From the cell containing the given text, extract its center point as [X, Y] coordinate. 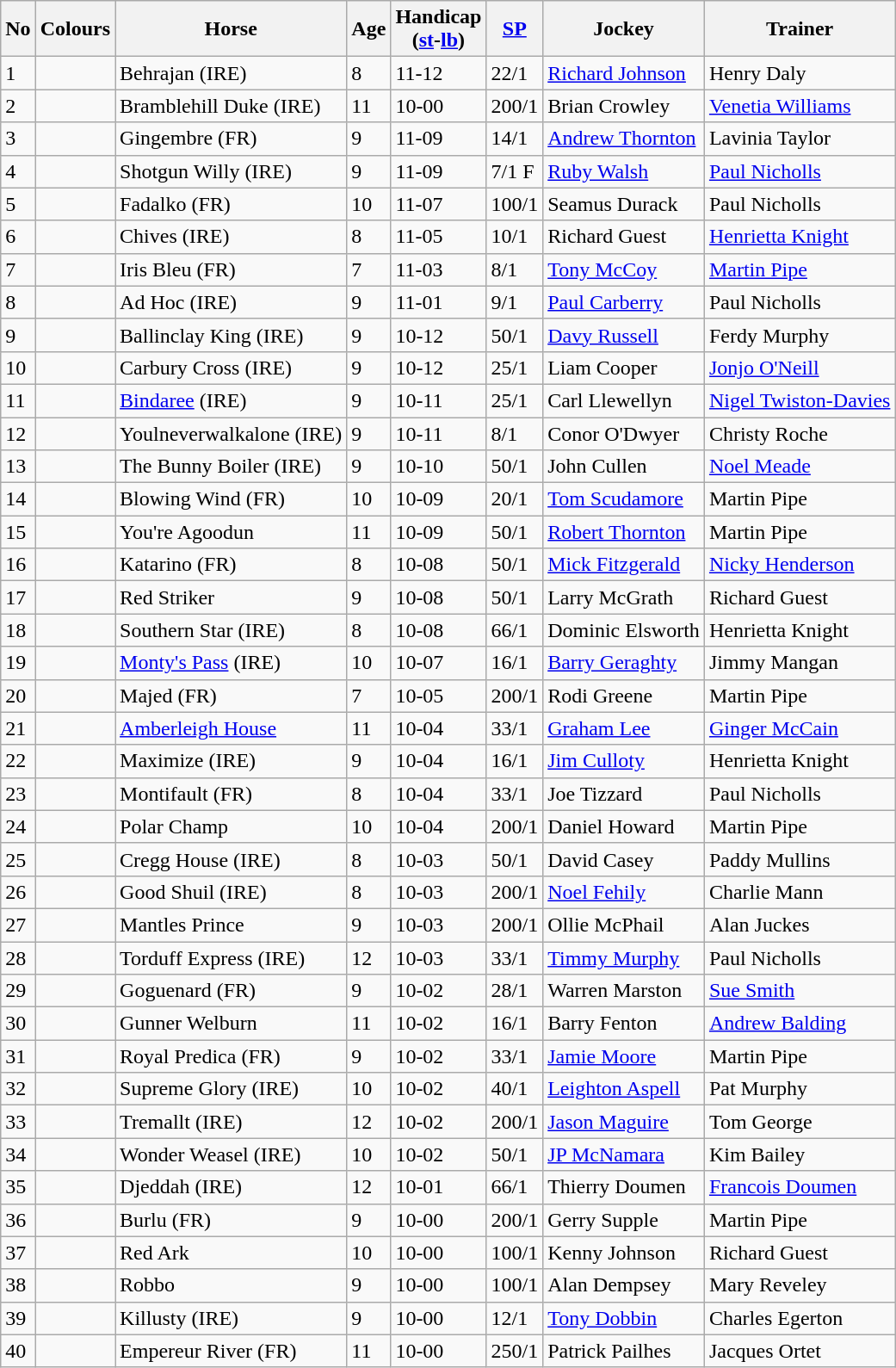
Horse [231, 29]
Christy Roche [800, 433]
37 [18, 1253]
Jimmy Mangan [800, 663]
22 [18, 761]
Supreme Glory (IRE) [231, 1089]
10-10 [439, 467]
Handicap(st-lb) [439, 29]
40 [18, 1351]
20/1 [515, 499]
5 [18, 204]
31 [18, 1056]
250/1 [515, 1351]
32 [18, 1089]
Southern Star (IRE) [231, 630]
Robbo [231, 1285]
19 [18, 663]
6 [18, 237]
Mary Reveley [800, 1285]
27 [18, 925]
Davy Russell [624, 335]
Torduff Express (IRE) [231, 958]
2 [18, 106]
Red Ark [231, 1253]
39 [18, 1318]
JP McNamara [624, 1154]
Bindaree (IRE) [231, 400]
Ad Hoc (IRE) [231, 302]
Kenny Johnson [624, 1253]
10-01 [439, 1187]
11-01 [439, 302]
14/1 [515, 139]
Ruby Walsh [624, 171]
Trainer [800, 29]
Killusty (IRE) [231, 1318]
Andrew Thornton [624, 139]
Kim Bailey [800, 1154]
14 [18, 499]
John Cullen [624, 467]
You're Agoodun [231, 532]
Tom Scudamore [624, 499]
Henry Daly [800, 73]
22/1 [515, 73]
Jamie Moore [624, 1056]
Seamus Durack [624, 204]
Alan Juckes [800, 925]
Goguenard (FR) [231, 991]
Jacques Ortet [800, 1351]
3 [18, 139]
1 [18, 73]
35 [18, 1187]
Noel Meade [800, 467]
Colours [75, 29]
Iris Bleu (FR) [231, 269]
Jonjo O'Neill [800, 368]
Jim Culloty [624, 761]
Robert Thornton [624, 532]
28/1 [515, 991]
11-12 [439, 73]
Age [368, 29]
Wonder Weasel (IRE) [231, 1154]
Polar Champ [231, 826]
Ferdy Murphy [800, 335]
17 [18, 597]
Brian Crowley [624, 106]
16 [18, 565]
15 [18, 532]
Venetia Williams [800, 106]
Ginger McCain [800, 728]
38 [18, 1285]
Noel Fehily [624, 892]
The Bunny Boiler (IRE) [231, 467]
Tony McCoy [624, 269]
Leighton Aspell [624, 1089]
10/1 [515, 237]
Youlneverwalkalone (IRE) [231, 433]
Tony Dobbin [624, 1318]
24 [18, 826]
10-05 [439, 696]
Dominic Elsworth [624, 630]
Alan Dempsey [624, 1285]
Good Shuil (IRE) [231, 892]
Lavinia Taylor [800, 139]
Jockey [624, 29]
Larry McGrath [624, 597]
Paul Carberry [624, 302]
Mantles Prince [231, 925]
33 [18, 1122]
Richard Johnson [624, 73]
30 [18, 1024]
Gerry Supple [624, 1220]
25 [18, 859]
Katarino (FR) [231, 565]
Carbury Cross (IRE) [231, 368]
Red Striker [231, 597]
18 [18, 630]
40/1 [515, 1089]
Timmy Murphy [624, 958]
20 [18, 696]
Francois Doumen [800, 1187]
Royal Predica (FR) [231, 1056]
12/1 [515, 1318]
23 [18, 794]
Liam Cooper [624, 368]
Pat Murphy [800, 1089]
Majed (FR) [231, 696]
Paddy Mullins [800, 859]
Chives (IRE) [231, 237]
9/1 [515, 302]
Tom George [800, 1122]
Mick Fitzgerald [624, 565]
Nicky Henderson [800, 565]
28 [18, 958]
Jason Maguire [624, 1122]
36 [18, 1220]
Empereur River (FR) [231, 1351]
11-05 [439, 237]
Andrew Balding [800, 1024]
Tremallt (IRE) [231, 1122]
13 [18, 467]
Sue Smith [800, 991]
26 [18, 892]
21 [18, 728]
7/1 F [515, 171]
Barry Geraghty [624, 663]
10-07 [439, 663]
Rodi Greene [624, 696]
Fadalko (FR) [231, 204]
Charles Egerton [800, 1318]
SP [515, 29]
Bramblehill Duke (IRE) [231, 106]
Behrajan (IRE) [231, 73]
Barry Fenton [624, 1024]
Conor O'Dwyer [624, 433]
4 [18, 171]
Blowing Wind (FR) [231, 499]
No [18, 29]
Joe Tizzard [624, 794]
Shotgun Willy (IRE) [231, 171]
Monty's Pass (IRE) [231, 663]
Burlu (FR) [231, 1220]
Thierry Doumen [624, 1187]
34 [18, 1154]
11-07 [439, 204]
29 [18, 991]
Graham Lee [624, 728]
Ollie McPhail [624, 925]
Cregg House (IRE) [231, 859]
11-03 [439, 269]
Carl Llewellyn [624, 400]
David Casey [624, 859]
Charlie Mann [800, 892]
Gingembre (FR) [231, 139]
Gunner Welburn [231, 1024]
Ballinclay King (IRE) [231, 335]
Amberleigh House [231, 728]
Warren Marston [624, 991]
Nigel Twiston-Davies [800, 400]
Montifault (FR) [231, 794]
Maximize (IRE) [231, 761]
Daniel Howard [624, 826]
Djeddah (IRE) [231, 1187]
Patrick Pailhes [624, 1351]
